Output the [X, Y] coordinate of the center of the cell containing the given text.  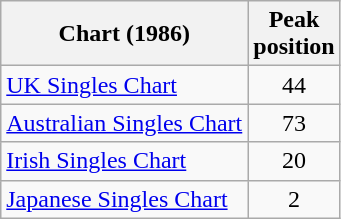
20 [294, 161]
Chart (1986) [124, 34]
Irish Singles Chart [124, 161]
73 [294, 123]
Japanese Singles Chart [124, 199]
Peakposition [294, 34]
2 [294, 199]
44 [294, 85]
Australian Singles Chart [124, 123]
UK Singles Chart [124, 85]
